Find where the given text appears and provide that cell's center as (X, Y) coordinate. 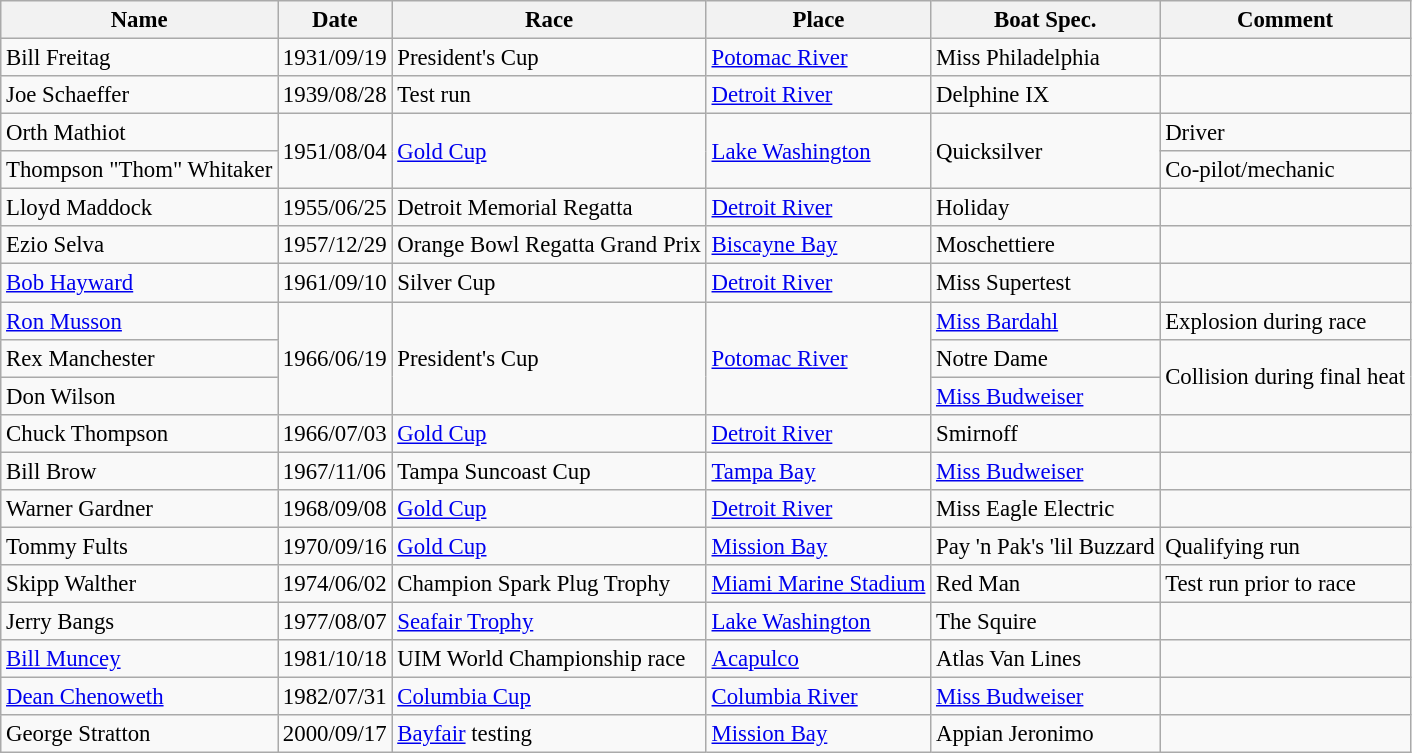
Tampa Bay (818, 471)
Explosion during race (1285, 321)
Bill Brow (140, 471)
Rex Manchester (140, 358)
George Stratton (140, 734)
Bob Hayward (140, 283)
1974/06/02 (335, 584)
Tommy Fults (140, 546)
Driver (1285, 133)
Miss Supertest (1046, 283)
Test run prior to race (1285, 584)
1955/06/25 (335, 208)
1939/08/28 (335, 95)
2000/09/17 (335, 734)
Smirnoff (1046, 433)
Jerry Bangs (140, 621)
UIM World Championship race (549, 659)
Race (549, 20)
Dean Chenoweth (140, 697)
Thompson "Thom" Whitaker (140, 170)
1966/06/19 (335, 358)
Bill Freitag (140, 58)
Detroit Memorial Regatta (549, 208)
Orange Bowl Regatta Grand Prix (549, 245)
Place (818, 20)
Appian Jeronimo (1046, 734)
1951/08/04 (335, 152)
Columbia Cup (549, 697)
Atlas Van Lines (1046, 659)
1977/08/07 (335, 621)
Qualifying run (1285, 546)
Quicksilver (1046, 152)
Champion Spark Plug Trophy (549, 584)
Co-pilot/mechanic (1285, 170)
Skipp Walther (140, 584)
Ezio Selva (140, 245)
1968/09/08 (335, 509)
1931/09/19 (335, 58)
Holiday (1046, 208)
Delphine IX (1046, 95)
Collision during final heat (1285, 376)
1967/11/06 (335, 471)
Seafair Trophy (549, 621)
1961/09/10 (335, 283)
1981/10/18 (335, 659)
Silver Cup (549, 283)
Miami Marine Stadium (818, 584)
Comment (1285, 20)
Miss Philadelphia (1046, 58)
Boat Spec. (1046, 20)
Orth Mathiot (140, 133)
Moschettiere (1046, 245)
Ron Musson (140, 321)
Bill Muncey (140, 659)
The Squire (1046, 621)
Name (140, 20)
Biscayne Bay (818, 245)
Columbia River (818, 697)
Notre Dame (1046, 358)
Warner Gardner (140, 509)
Chuck Thompson (140, 433)
1970/09/16 (335, 546)
1966/07/03 (335, 433)
Red Man (1046, 584)
Pay 'n Pak's 'lil Buzzard (1046, 546)
Don Wilson (140, 396)
Acapulco (818, 659)
Date (335, 20)
Miss Eagle Electric (1046, 509)
1957/12/29 (335, 245)
Joe Schaeffer (140, 95)
Tampa Suncoast Cup (549, 471)
Test run (549, 95)
1982/07/31 (335, 697)
Miss Bardahl (1046, 321)
Lloyd Maddock (140, 208)
Bayfair testing (549, 734)
